Determine the [X, Y] coordinate at the center of the cell enclosing the given text.  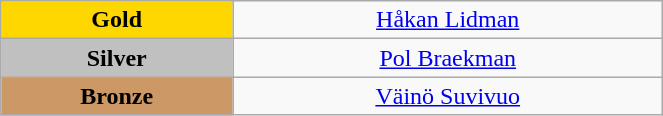
Gold [117, 20]
Bronze [117, 96]
Silver [117, 58]
Håkan Lidman [448, 20]
Pol Braekman [448, 58]
Väinö Suvivuo [448, 96]
